Return the [X, Y] coordinate for the center point of the cell that contains the specified text.  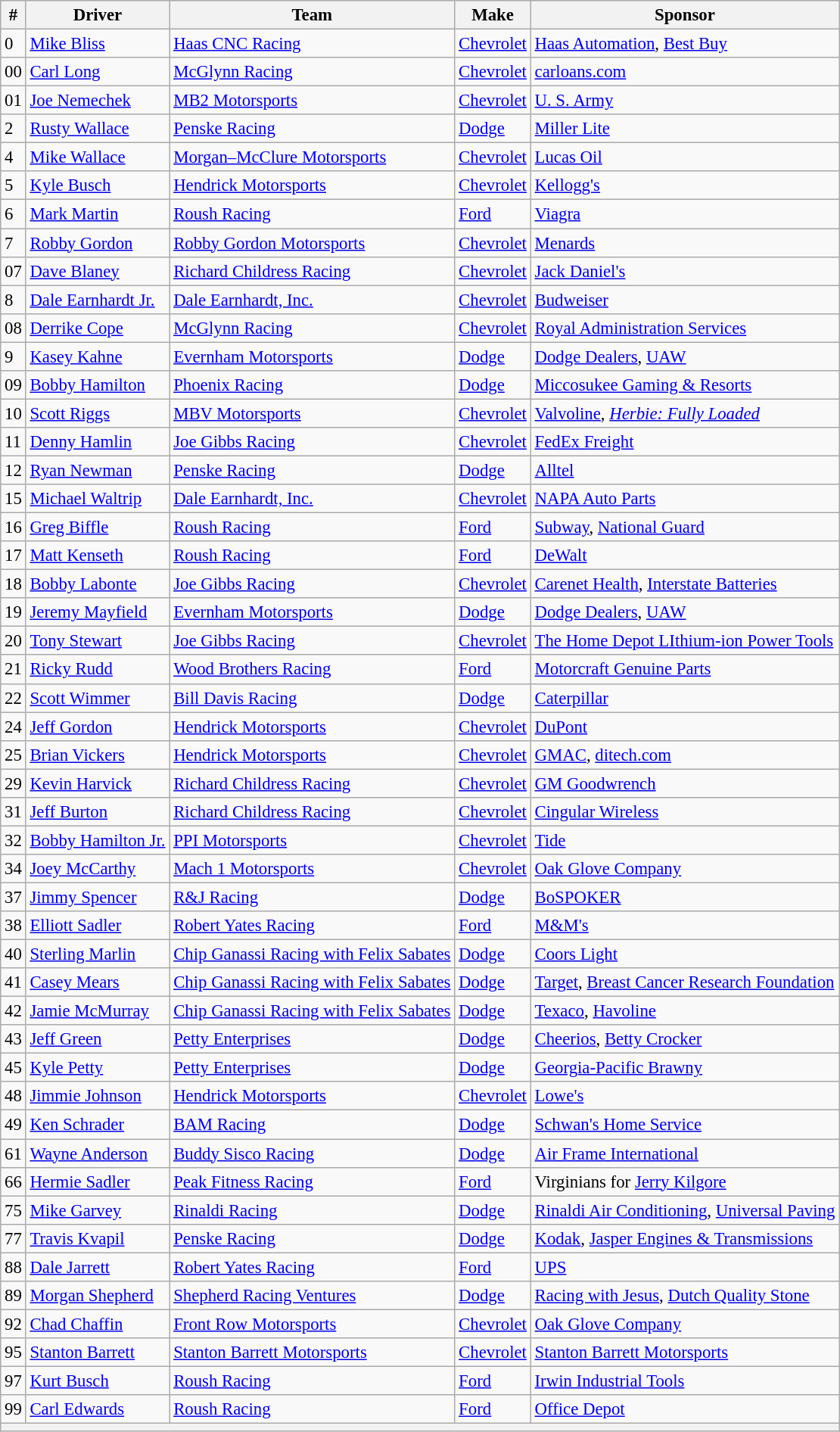
Derrike Cope [98, 328]
Dale Earnhardt Jr. [98, 300]
NAPA Auto Parts [684, 499]
40 [14, 954]
Virginians for Jerry Kilgore [684, 1181]
Mark Martin [98, 214]
Jimmie Johnson [98, 1097]
Joey McCarthy [98, 869]
Greg Biffle [98, 528]
75 [14, 1210]
The Home Depot LIthium-ion Power Tools [684, 641]
Cheerios, Betty Crocker [684, 1039]
Travis Kvapil [98, 1238]
Team [312, 15]
DuPont [684, 727]
Stanton Barrett [98, 1353]
Jack Daniel's [684, 271]
Viagra [684, 214]
Kyle Petty [98, 1068]
Scott Wimmer [98, 698]
09 [14, 385]
5 [14, 185]
8 [14, 300]
Ken Schrader [98, 1125]
99 [14, 1409]
Shepherd Racing Ventures [312, 1296]
FedEx Freight [684, 442]
Rinaldi Air Conditioning, Universal Paving [684, 1210]
00 [14, 72]
Ryan Newman [98, 470]
Buddy Sisco Racing [312, 1153]
MB2 Motorsports [312, 101]
Bill Davis Racing [312, 698]
Carl Long [98, 72]
Carl Edwards [98, 1409]
# [14, 15]
08 [14, 328]
24 [14, 727]
10 [14, 413]
61 [14, 1153]
Bobby Hamilton Jr. [98, 840]
88 [14, 1267]
Kevin Harvick [98, 783]
Make [493, 15]
Joe Nemechek [98, 101]
Menards [684, 243]
Phoenix Racing [312, 385]
Racing with Jesus, Dutch Quality Stone [684, 1296]
Wayne Anderson [98, 1153]
38 [14, 926]
Ricky Rudd [98, 670]
Morgan–McClure Motorsports [312, 157]
Tony Stewart [98, 641]
Texaco, Havoline [684, 1011]
0 [14, 44]
BoSPOKER [684, 897]
19 [14, 612]
92 [14, 1324]
01 [14, 101]
89 [14, 1296]
UPS [684, 1267]
31 [14, 812]
Motorcraft Genuine Parts [684, 670]
Wood Brothers Racing [312, 670]
Robby Gordon Motorsports [312, 243]
Peak Fitness Racing [312, 1181]
Mike Wallace [98, 157]
18 [14, 584]
11 [14, 442]
Bobby Labonte [98, 584]
Air Frame International [684, 1153]
45 [14, 1068]
Driver [98, 15]
Budweiser [684, 300]
66 [14, 1181]
42 [14, 1011]
Kasey Kahne [98, 356]
Robby Gordon [98, 243]
Dale Jarrett [98, 1267]
07 [14, 271]
MBV Motorsports [312, 413]
2 [14, 129]
Scott Riggs [98, 413]
Mike Garvey [98, 1210]
32 [14, 840]
Michael Waltrip [98, 499]
49 [14, 1125]
25 [14, 755]
Office Depot [684, 1409]
Front Row Motorsports [312, 1324]
U. S. Army [684, 101]
Kellogg's [684, 185]
Jeremy Mayfield [98, 612]
Sponsor [684, 15]
Jeff Gordon [98, 727]
Jeff Burton [98, 812]
9 [14, 356]
77 [14, 1238]
Brian Vickers [98, 755]
Royal Administration Services [684, 328]
12 [14, 470]
Lucas Oil [684, 157]
Subway, National Guard [684, 528]
Rusty Wallace [98, 129]
Jamie McMurray [98, 1011]
R&J Racing [312, 897]
Valvoline, Herbie: Fully Loaded [684, 413]
Elliott Sadler [98, 926]
Caterpillar [684, 698]
Hermie Sadler [98, 1181]
34 [14, 869]
15 [14, 499]
Casey Mears [98, 982]
carloans.com [684, 72]
GM Goodwrench [684, 783]
Mach 1 Motorsports [312, 869]
Tide [684, 840]
Denny Hamlin [98, 442]
Rinaldi Racing [312, 1210]
37 [14, 897]
Haas Automation, Best Buy [684, 44]
Matt Kenseth [98, 556]
Carenet Health, Interstate Batteries [684, 584]
DeWalt [684, 556]
Morgan Shepherd [98, 1296]
GMAC, ditech.com [684, 755]
Chad Chaffin [98, 1324]
Kyle Busch [98, 185]
16 [14, 528]
4 [14, 157]
Jimmy Spencer [98, 897]
Mike Bliss [98, 44]
41 [14, 982]
Schwan's Home Service [684, 1125]
17 [14, 556]
Lowe's [684, 1097]
20 [14, 641]
7 [14, 243]
Irwin Industrial Tools [684, 1381]
Haas CNC Racing [312, 44]
Cingular Wireless [684, 812]
43 [14, 1039]
Kurt Busch [98, 1381]
97 [14, 1381]
BAM Racing [312, 1125]
22 [14, 698]
Kodak, Jasper Engines & Transmissions [684, 1238]
Miller Lite [684, 129]
Dave Blaney [98, 271]
21 [14, 670]
29 [14, 783]
Coors Light [684, 954]
48 [14, 1097]
Target, Breast Cancer Research Foundation [684, 982]
PPI Motorsports [312, 840]
Alltel [684, 470]
Sterling Marlin [98, 954]
Georgia-Pacific Brawny [684, 1068]
Miccosukee Gaming & Resorts [684, 385]
Bobby Hamilton [98, 385]
95 [14, 1353]
M&M's [684, 926]
Jeff Green [98, 1039]
6 [14, 214]
